Identify which cell holds the provided text, then report its [x, y] central coordinate. 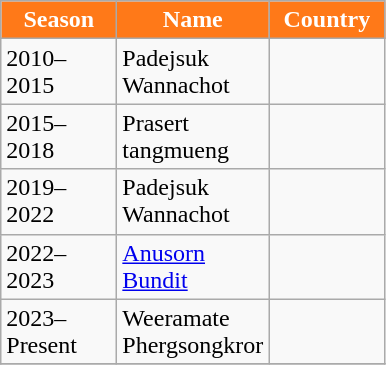
Country [327, 20]
2019–2022 [59, 202]
Name [193, 20]
Weeramate Phergsongkror [193, 332]
2015–2018 [59, 136]
2023–Present [59, 332]
Season [59, 20]
Anusorn Bundit [193, 266]
2022–2023 [59, 266]
2010–2015 [59, 72]
Prasert tangmueng [193, 136]
